Determine the [X, Y] coordinate at the center of the cell enclosing the given text.  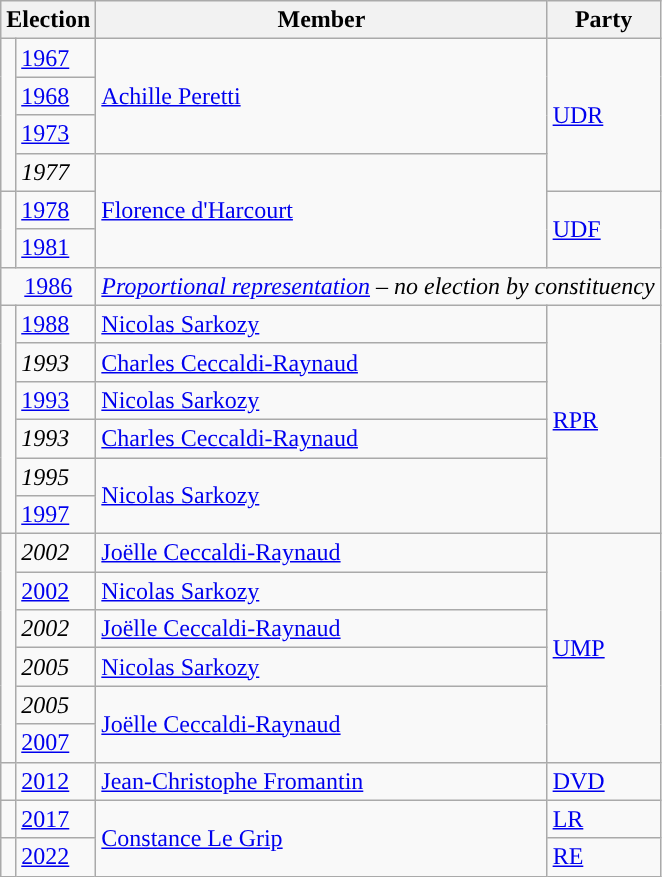
Achille Peretti [322, 96]
1986 [48, 286]
Jean-Christophe Fromantin [322, 781]
DVD [604, 781]
1995 [56, 477]
2017 [56, 819]
2007 [56, 743]
Party [604, 20]
1968 [56, 96]
2022 [56, 857]
RPR [604, 419]
Proportional representation – no election by constituency [378, 286]
Florence d'Harcourt [322, 210]
1978 [56, 210]
UDR [604, 115]
Constance Le Grip [322, 838]
1988 [56, 324]
UDF [604, 229]
1997 [56, 515]
UMP [604, 648]
1981 [56, 248]
2012 [56, 781]
1977 [56, 172]
LR [604, 819]
Election [48, 20]
RE [604, 857]
1967 [56, 58]
1973 [56, 134]
Member [322, 20]
